Identify which cell holds the provided text, then report its (X, Y) central coordinate. 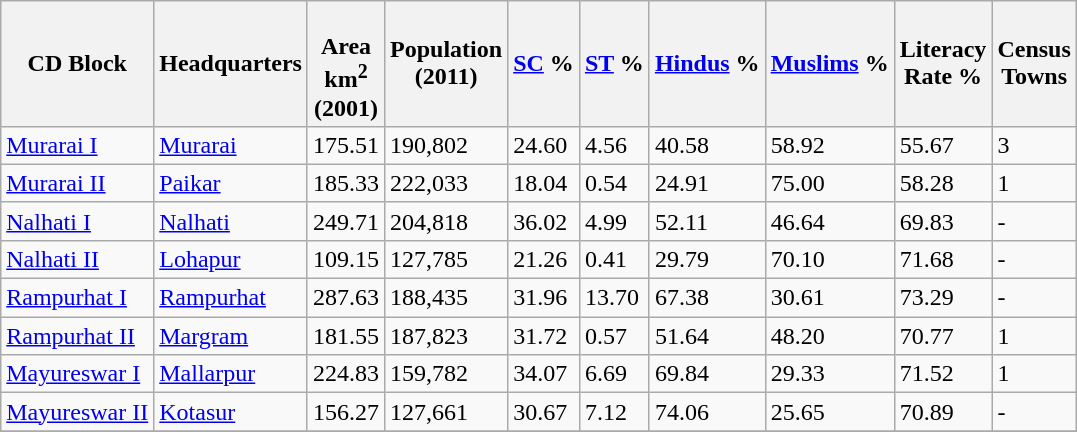
Mayureswar I (78, 374)
Literacy Rate % (943, 64)
0.41 (614, 259)
4.99 (614, 221)
70.77 (943, 336)
34.07 (544, 374)
127,661 (446, 412)
109.15 (346, 259)
Rampurhat II (78, 336)
Lohapur (231, 259)
31.96 (544, 298)
ST % (614, 64)
Nalhati (231, 221)
52.11 (707, 221)
Muslims % (830, 64)
Nalhati I (78, 221)
18.04 (544, 183)
30.61 (830, 298)
48.20 (830, 336)
69.83 (943, 221)
185.33 (346, 183)
25.65 (830, 412)
Mayureswar II (78, 412)
Rampurhat I (78, 298)
29.33 (830, 374)
51.64 (707, 336)
40.58 (707, 145)
Murarai (231, 145)
Murarai I (78, 145)
Headquarters (231, 64)
36.02 (544, 221)
190,802 (446, 145)
Areakm2(2001) (346, 64)
71.68 (943, 259)
29.79 (707, 259)
159,782 (446, 374)
24.91 (707, 183)
127,785 (446, 259)
58.28 (943, 183)
204,818 (446, 221)
31.72 (544, 336)
3 (1034, 145)
CD Block (78, 64)
175.51 (346, 145)
Hindus % (707, 64)
71.52 (943, 374)
55.67 (943, 145)
30.67 (544, 412)
46.64 (830, 221)
6.69 (614, 374)
Nalhati II (78, 259)
58.92 (830, 145)
70.89 (943, 412)
Kotasur (231, 412)
0.54 (614, 183)
Population(2011) (446, 64)
7.12 (614, 412)
Paikar (231, 183)
4.56 (614, 145)
0.57 (614, 336)
249.71 (346, 221)
222,033 (446, 183)
156.27 (346, 412)
188,435 (446, 298)
187,823 (446, 336)
CensusTowns (1034, 64)
24.60 (544, 145)
Mallarpur (231, 374)
67.38 (707, 298)
224.83 (346, 374)
70.10 (830, 259)
181.55 (346, 336)
75.00 (830, 183)
287.63 (346, 298)
Murarai II (78, 183)
Rampurhat (231, 298)
SC % (544, 64)
Margram (231, 336)
21.26 (544, 259)
13.70 (614, 298)
74.06 (707, 412)
69.84 (707, 374)
73.29 (943, 298)
